Scan for the cell matching the given text and deliver its (X, Y) coordinate at center. 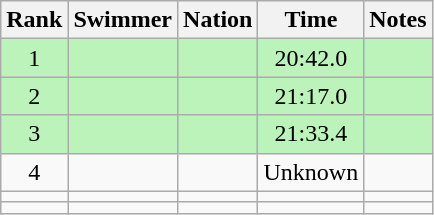
21:17.0 (311, 96)
Nation (218, 20)
Unknown (311, 172)
21:33.4 (311, 134)
Time (311, 20)
Rank (34, 20)
4 (34, 172)
Notes (398, 20)
20:42.0 (311, 58)
3 (34, 134)
1 (34, 58)
Swimmer (123, 20)
2 (34, 96)
